Return [x, y] of the center of cell containing provided text 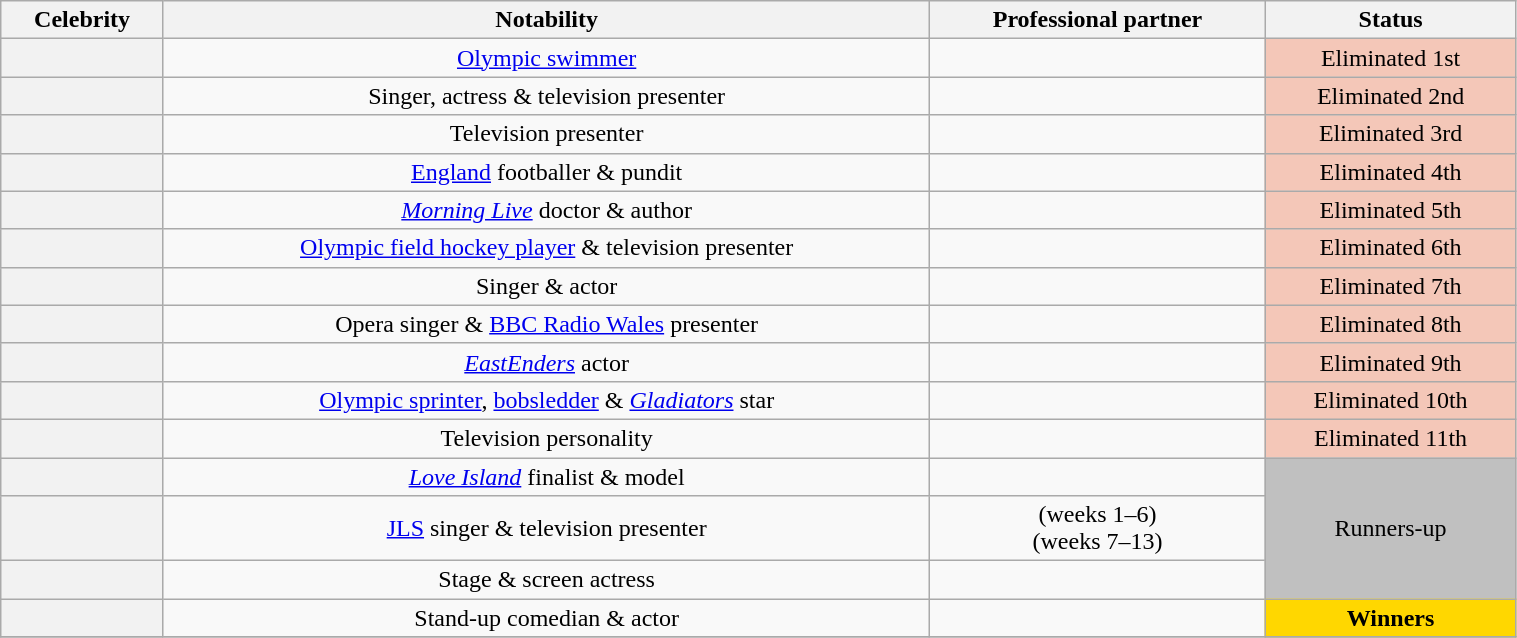
Eliminated 11th [1390, 438]
Olympic sprinter, bobsledder & Gladiators star [546, 400]
Eliminated 1st [1390, 58]
Olympic swimmer [546, 58]
Stage & screen actress [546, 580]
(weeks 1–6) (weeks 7–13) [1098, 528]
Eliminated 6th [1390, 248]
Notability [546, 20]
Stand-up comedian & actor [546, 618]
Love Island finalist & model [546, 477]
Professional partner [1098, 20]
Singer & actor [546, 286]
Eliminated 5th [1390, 210]
Olympic field hockey player & television presenter [546, 248]
Eliminated 10th [1390, 400]
Eliminated 7th [1390, 286]
Singer, actress & television presenter [546, 96]
Eliminated 9th [1390, 362]
Runners-up [1390, 528]
JLS singer & television presenter [546, 528]
Opera singer & BBC Radio Wales presenter [546, 324]
Eliminated 4th [1390, 172]
Television presenter [546, 134]
EastEnders actor [546, 362]
Eliminated 8th [1390, 324]
Television personality [546, 438]
Eliminated 2nd [1390, 96]
Eliminated 3rd [1390, 134]
Celebrity [82, 20]
Winners [1390, 618]
Morning Live doctor & author [546, 210]
England footballer & pundit [546, 172]
Status [1390, 20]
